Detect which cell encompasses the target text, then output its (X, Y) center coordinate. 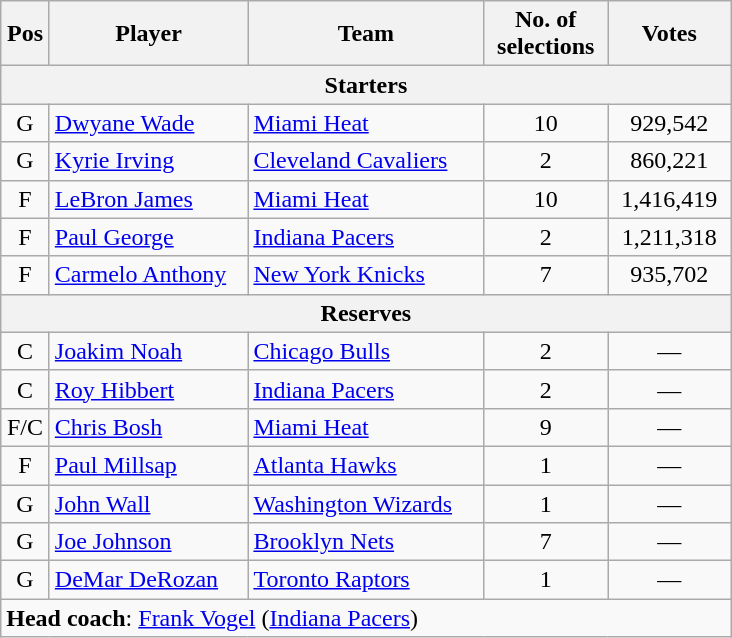
935,702 (670, 275)
1,416,419 (670, 199)
Roy Hibbert (148, 389)
F/C (26, 427)
Brooklyn Nets (366, 542)
Starters (366, 85)
860,221 (670, 161)
Toronto Raptors (366, 580)
1,211,318 (670, 237)
Joakim Noah (148, 351)
Chris Bosh (148, 427)
Player (148, 34)
Washington Wizards (366, 503)
9 (546, 427)
Paul Millsap (148, 465)
Paul George (148, 237)
Votes (670, 34)
Pos (26, 34)
New York Knicks (366, 275)
Kyrie Irving (148, 161)
Cleveland Cavaliers (366, 161)
LeBron James (148, 199)
No. of selections (546, 34)
John Wall (148, 503)
Dwyane Wade (148, 123)
929,542 (670, 123)
DeMar DeRozan (148, 580)
Team (366, 34)
Joe Johnson (148, 542)
Reserves (366, 313)
Atlanta Hawks (366, 465)
Head coach: Frank Vogel (Indiana Pacers) (366, 618)
Carmelo Anthony (148, 275)
Chicago Bulls (366, 351)
